Capture the cell that displays the provided text and extract its (x, y) central coordinate. 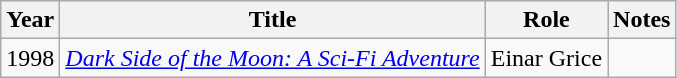
Einar Grice (546, 58)
1998 (30, 58)
Year (30, 20)
Role (546, 20)
Title (272, 20)
Notes (642, 20)
Dark Side of the Moon: A Sci-Fi Adventure (272, 58)
